Detect which cell encompasses the target text, then output its [x, y] center coordinate. 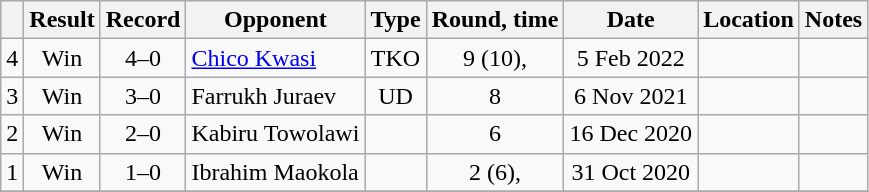
Result [62, 20]
5 Feb 2022 [631, 58]
4 [12, 58]
Date [631, 20]
Notes [833, 20]
UD [396, 96]
Ibrahim Maokola [276, 172]
2 [12, 134]
Farrukh Juraev [276, 96]
6 [495, 134]
Opponent [276, 20]
1 [12, 172]
9 (10), [495, 58]
3 [12, 96]
2–0 [143, 134]
Type [396, 20]
TKO [396, 58]
2 (6), [495, 172]
31 Oct 2020 [631, 172]
6 Nov 2021 [631, 96]
1–0 [143, 172]
Location [749, 20]
3–0 [143, 96]
Kabiru Towolawi [276, 134]
16 Dec 2020 [631, 134]
Chico Kwasi [276, 58]
Round, time [495, 20]
4–0 [143, 58]
8 [495, 96]
Record [143, 20]
